Identify which cell holds the provided text, then report its [x, y] central coordinate. 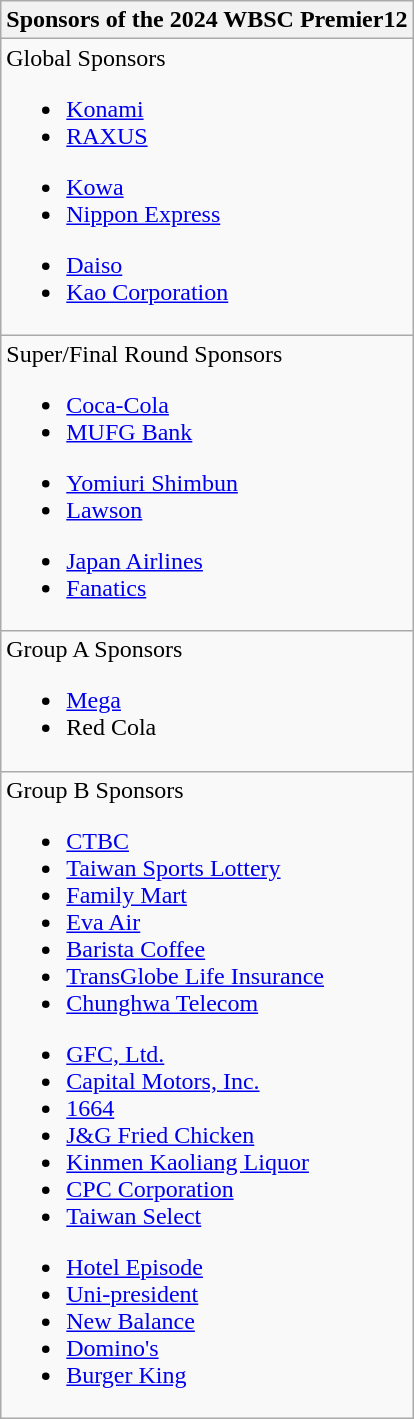
Global Sponsors KonamiRAXUSKowaNippon ExpressDaisoKao Corporation [207, 187]
Super/Final Round Sponsors Coca-ColaMUFG BankYomiuri ShimbunLawsonJapan AirlinesFanatics [207, 483]
Sponsors of the 2024 WBSC Premier12 [207, 20]
Group A Sponsors MegaRed Cola [207, 701]
